For the text-containing cell, return its midpoint in (X, Y) coordinate format. 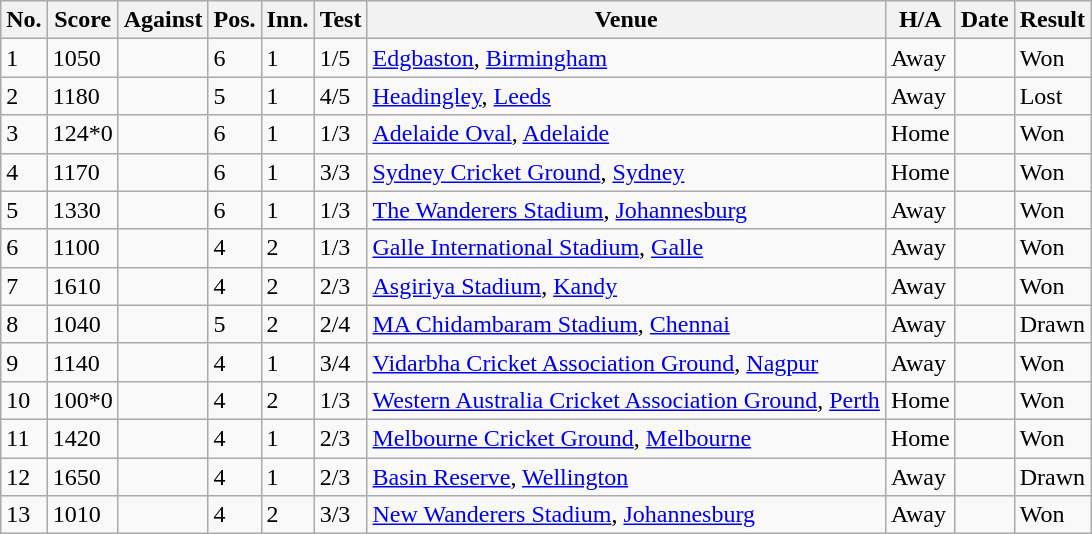
1100 (82, 248)
H/A (920, 20)
No. (24, 20)
1330 (82, 210)
3/4 (340, 362)
1170 (82, 172)
100*0 (82, 400)
Score (82, 20)
10 (24, 400)
Lost (1052, 96)
8 (24, 324)
1650 (82, 477)
Venue (626, 20)
124*0 (82, 134)
4/5 (340, 96)
Test (340, 20)
11 (24, 438)
New Wanderers Stadium, Johannesburg (626, 515)
Against (163, 20)
Result (1052, 20)
Melbourne Cricket Ground, Melbourne (626, 438)
1/5 (340, 58)
MA Chidambaram Stadium, Chennai (626, 324)
Basin Reserve, Wellington (626, 477)
Adelaide Oval, Adelaide (626, 134)
3 (24, 134)
1050 (82, 58)
Galle International Stadium, Galle (626, 248)
Date (984, 20)
1140 (82, 362)
Sydney Cricket Ground, Sydney (626, 172)
The Wanderers Stadium, Johannesburg (626, 210)
12 (24, 477)
1040 (82, 324)
9 (24, 362)
Vidarbha Cricket Association Ground, Nagpur (626, 362)
2/4 (340, 324)
1420 (82, 438)
1180 (82, 96)
1610 (82, 286)
Inn. (288, 20)
Headingley, Leeds (626, 96)
Asgiriya Stadium, Kandy (626, 286)
1010 (82, 515)
13 (24, 515)
Western Australia Cricket Association Ground, Perth (626, 400)
Pos. (234, 20)
7 (24, 286)
Edgbaston, Birmingham (626, 58)
